Output the (x, y) coordinate of the center of the cell containing the given text.  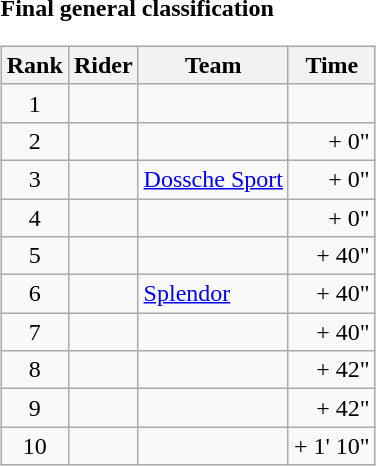
9 (34, 408)
+ 1' 10" (332, 446)
8 (34, 370)
Dossche Sport (213, 179)
10 (34, 446)
7 (34, 332)
Rider (103, 65)
Splendor (213, 294)
6 (34, 294)
1 (34, 103)
4 (34, 217)
5 (34, 256)
Time (332, 65)
Rank (34, 65)
Team (213, 65)
3 (34, 179)
2 (34, 141)
